Identify which cell holds the provided text, then report its (x, y) central coordinate. 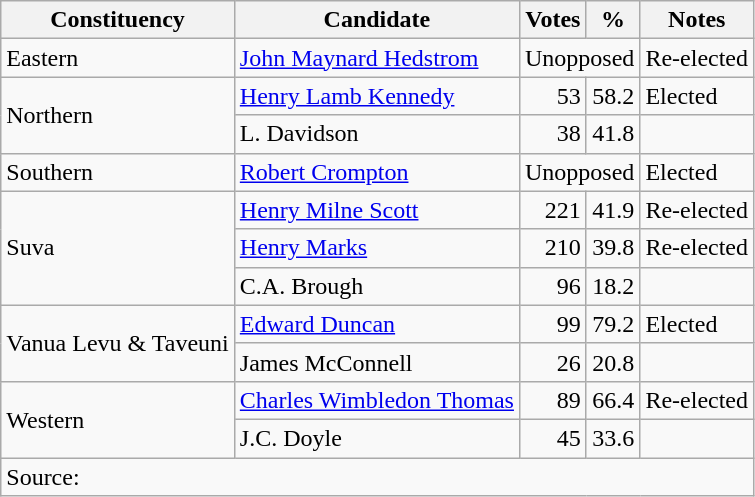
Edward Duncan (376, 324)
99 (552, 324)
45 (552, 438)
66.4 (613, 400)
J.C. Doyle (376, 438)
38 (552, 134)
Henry Milne Scott (376, 210)
Votes (552, 20)
Western (118, 419)
39.8 (613, 248)
18.2 (613, 286)
20.8 (613, 362)
Source: (378, 477)
L. Davidson (376, 134)
Candidate (376, 20)
96 (552, 286)
Notes (697, 20)
% (613, 20)
58.2 (613, 96)
26 (552, 362)
Constituency (118, 20)
Eastern (118, 58)
Vanua Levu & Taveuni (118, 343)
41.8 (613, 134)
Henry Marks (376, 248)
89 (552, 400)
Charles Wimbledon Thomas (376, 400)
221 (552, 210)
53 (552, 96)
Southern (118, 172)
210 (552, 248)
Henry Lamb Kennedy (376, 96)
79.2 (613, 324)
Robert Crompton (376, 172)
41.9 (613, 210)
Northern (118, 115)
James McConnell (376, 362)
John Maynard Hedstrom (376, 58)
33.6 (613, 438)
Suva (118, 248)
C.A. Brough (376, 286)
